Pinpoint the cell where the given text exists, returning its (x, y) midpoint coordinate. 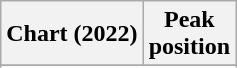
Chart (2022) (72, 34)
Peakposition (189, 34)
